Return (X, Y) of the center of cell containing provided text 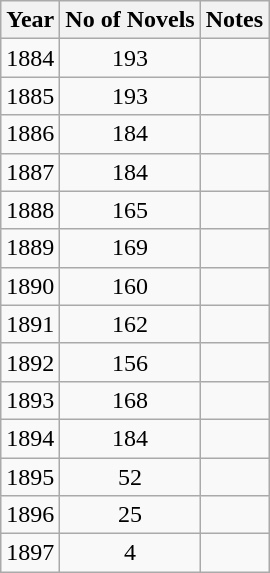
No of Novels (130, 20)
168 (130, 400)
1885 (30, 96)
1890 (30, 286)
1894 (30, 438)
1884 (30, 58)
160 (130, 286)
1895 (30, 477)
1893 (30, 400)
1897 (30, 553)
1886 (30, 134)
156 (130, 362)
1887 (30, 172)
162 (130, 324)
1892 (30, 362)
4 (130, 553)
Year (30, 20)
165 (130, 210)
1891 (30, 324)
Notes (234, 20)
1889 (30, 248)
169 (130, 248)
1896 (30, 515)
1888 (30, 210)
25 (130, 515)
52 (130, 477)
